Pinpoint the cell where the given text exists, returning its (x, y) midpoint coordinate. 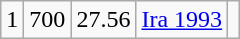
Ira 1993 (182, 20)
1 (12, 20)
27.56 (104, 20)
700 (48, 20)
